Return [X, Y] of the center of cell containing provided text 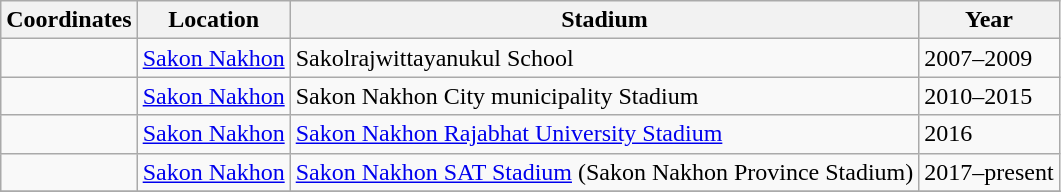
2007–2009 [989, 58]
2017–present [989, 172]
Sakon Nakhon SAT Stadium (Sakon Nakhon Province Stadium) [604, 172]
Year [989, 20]
Stadium [604, 20]
Coordinates [69, 20]
Location [214, 20]
Sakon Nakhon Rajabhat University Stadium [604, 134]
2010–2015 [989, 96]
2016 [989, 134]
Sakon Nakhon City municipality Stadium [604, 96]
Sakolrajwittayanukul School [604, 58]
